Search for the cell housing the specified text and yield its [x, y] center coordinate. 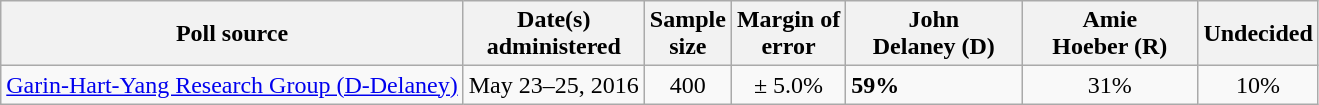
Poll source [232, 34]
Undecided [1258, 34]
AmieHoeber (R) [1110, 34]
10% [1258, 85]
Margin oferror [788, 34]
JohnDelaney (D) [934, 34]
59% [934, 85]
400 [688, 85]
31% [1110, 85]
Garin-Hart-Yang Research Group (D-Delaney) [232, 85]
May 23–25, 2016 [554, 85]
Samplesize [688, 34]
Date(s)administered [554, 34]
± 5.0% [788, 85]
